Locate the cell with the specified text and output its [x, y] center coordinate. 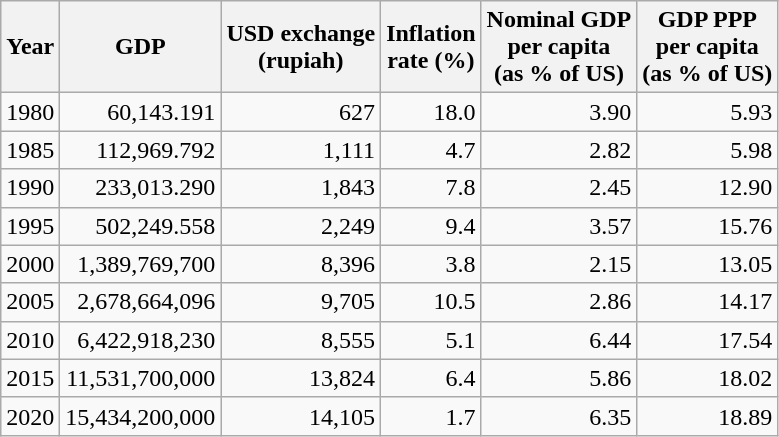
GDP [140, 47]
1,389,769,700 [140, 264]
2.45 [559, 188]
13,824 [301, 378]
Inflationrate (%) [431, 47]
8,396 [301, 264]
6.4 [431, 378]
18.0 [431, 112]
15.76 [708, 226]
502,249.558 [140, 226]
9,705 [301, 302]
4.7 [431, 150]
Year [30, 47]
2010 [30, 340]
1980 [30, 112]
1995 [30, 226]
5.86 [559, 378]
Nominal GDPper capita(as % of US) [559, 47]
2.86 [559, 302]
5.98 [708, 150]
2.15 [559, 264]
6.44 [559, 340]
2000 [30, 264]
2020 [30, 416]
3.8 [431, 264]
1,111 [301, 150]
15,434,200,000 [140, 416]
1990 [30, 188]
3.57 [559, 226]
GDP PPPper capita(as % of US) [708, 47]
17.54 [708, 340]
7.8 [431, 188]
627 [301, 112]
6.35 [559, 416]
2005 [30, 302]
12.90 [708, 188]
2,249 [301, 226]
1,843 [301, 188]
2,678,664,096 [140, 302]
112,969.792 [140, 150]
18.89 [708, 416]
8,555 [301, 340]
10.5 [431, 302]
5.1 [431, 340]
6,422,918,230 [140, 340]
11,531,700,000 [140, 378]
13.05 [708, 264]
14.17 [708, 302]
1985 [30, 150]
USD exchange(rupiah) [301, 47]
2.82 [559, 150]
60,143.191 [140, 112]
1.7 [431, 416]
233,013.290 [140, 188]
3.90 [559, 112]
14,105 [301, 416]
9.4 [431, 226]
18.02 [708, 378]
5.93 [708, 112]
2015 [30, 378]
